Capture the cell that displays the provided text and extract its [X, Y] central coordinate. 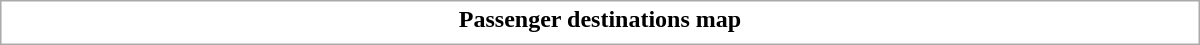
Passenger destinations map [600, 19]
